Return the (X, Y) coordinate for the center point of the cell that contains the specified text.  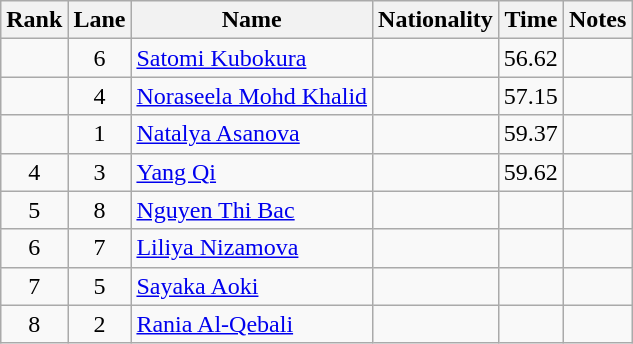
Sayaka Aoki (252, 286)
Notes (597, 20)
Nguyen Thi Bac (252, 210)
Lane (100, 20)
56.62 (530, 58)
59.37 (530, 134)
2 (100, 324)
57.15 (530, 96)
59.62 (530, 172)
Rank (34, 20)
Rania Al-Qebali (252, 324)
Nationality (436, 20)
3 (100, 172)
Natalya Asanova (252, 134)
Time (530, 20)
1 (100, 134)
Liliya Nizamova (252, 248)
Satomi Kubokura (252, 58)
Noraseela Mohd Khalid (252, 96)
Name (252, 20)
Yang Qi (252, 172)
